Return the (x, y) coordinate for the center point of the cell that contains the specified text.  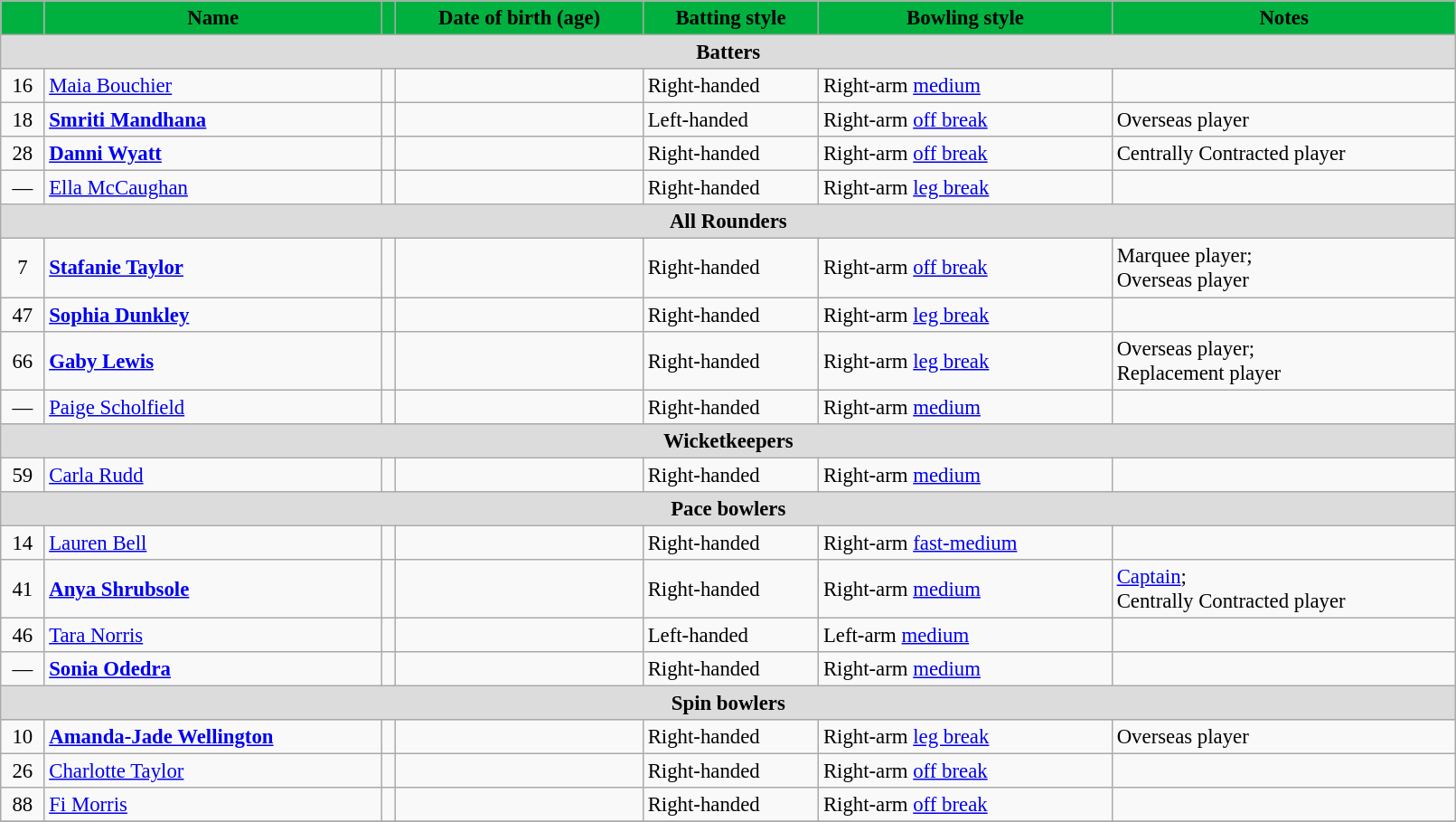
Gaby Lewis (213, 360)
88 (23, 805)
Pace bowlers (728, 509)
28 (23, 154)
Batting style (730, 18)
Stafanie Taylor (213, 268)
Spin bowlers (728, 704)
47 (23, 315)
18 (23, 120)
Sonia Odedra (213, 669)
66 (23, 360)
14 (23, 543)
16 (23, 86)
Anya Shrubsole (213, 590)
Wicketkeepers (728, 440)
Lauren Bell (213, 543)
7 (23, 268)
Date of birth (age) (520, 18)
Charlotte Taylor (213, 771)
Centrally Contracted player (1283, 154)
46 (23, 635)
59 (23, 475)
Danni Wyatt (213, 154)
Ella McCaughan (213, 188)
Bowling style (965, 18)
Right-arm fast-medium (965, 543)
10 (23, 737)
26 (23, 771)
Overseas player; Replacement player (1283, 360)
Maia Bouchier (213, 86)
Fi Morris (213, 805)
Sophia Dunkley (213, 315)
Name (213, 18)
41 (23, 590)
Marquee player; Overseas player (1283, 268)
Left-arm medium (965, 635)
Batters (728, 52)
Captain; Centrally Contracted player (1283, 590)
All Rounders (728, 222)
Notes (1283, 18)
Smriti Mandhana (213, 120)
Carla Rudd (213, 475)
Paige Scholfield (213, 407)
Amanda-Jade Wellington (213, 737)
Tara Norris (213, 635)
